Identify which cell holds the provided text, then report its (X, Y) central coordinate. 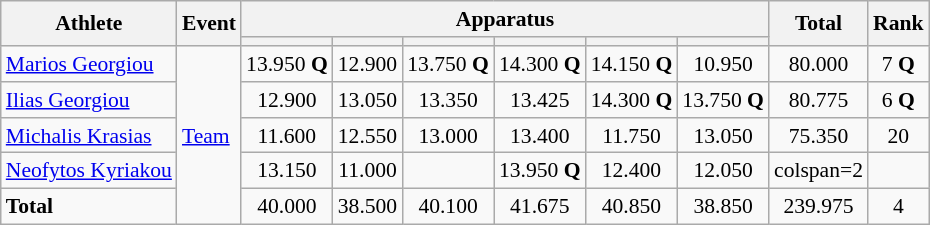
Michalis Krasias (89, 136)
Athlete (89, 24)
38.850 (723, 207)
13.400 (540, 136)
13.350 (448, 100)
80.000 (818, 64)
40.850 (632, 207)
11.750 (632, 136)
4 (898, 207)
13.425 (540, 100)
12.400 (632, 171)
75.350 (818, 136)
13.150 (287, 171)
Event (209, 24)
Neofytos Kyriakou (89, 171)
40.000 (287, 207)
10.950 (723, 64)
6 Q (898, 100)
13.000 (448, 136)
7 Q (898, 64)
80.775 (818, 100)
38.500 (368, 207)
14.150 Q (632, 64)
Team (209, 135)
20 (898, 136)
11.000 (368, 171)
41.675 (540, 207)
colspan=2 (818, 171)
40.100 (448, 207)
Marios Georgiou (89, 64)
Apparatus (505, 19)
12.550 (368, 136)
12.050 (723, 171)
11.600 (287, 136)
Rank (898, 24)
239.975 (818, 207)
Ilias Georgiou (89, 100)
